Detect which cell encompasses the target text, then output its [x, y] center coordinate. 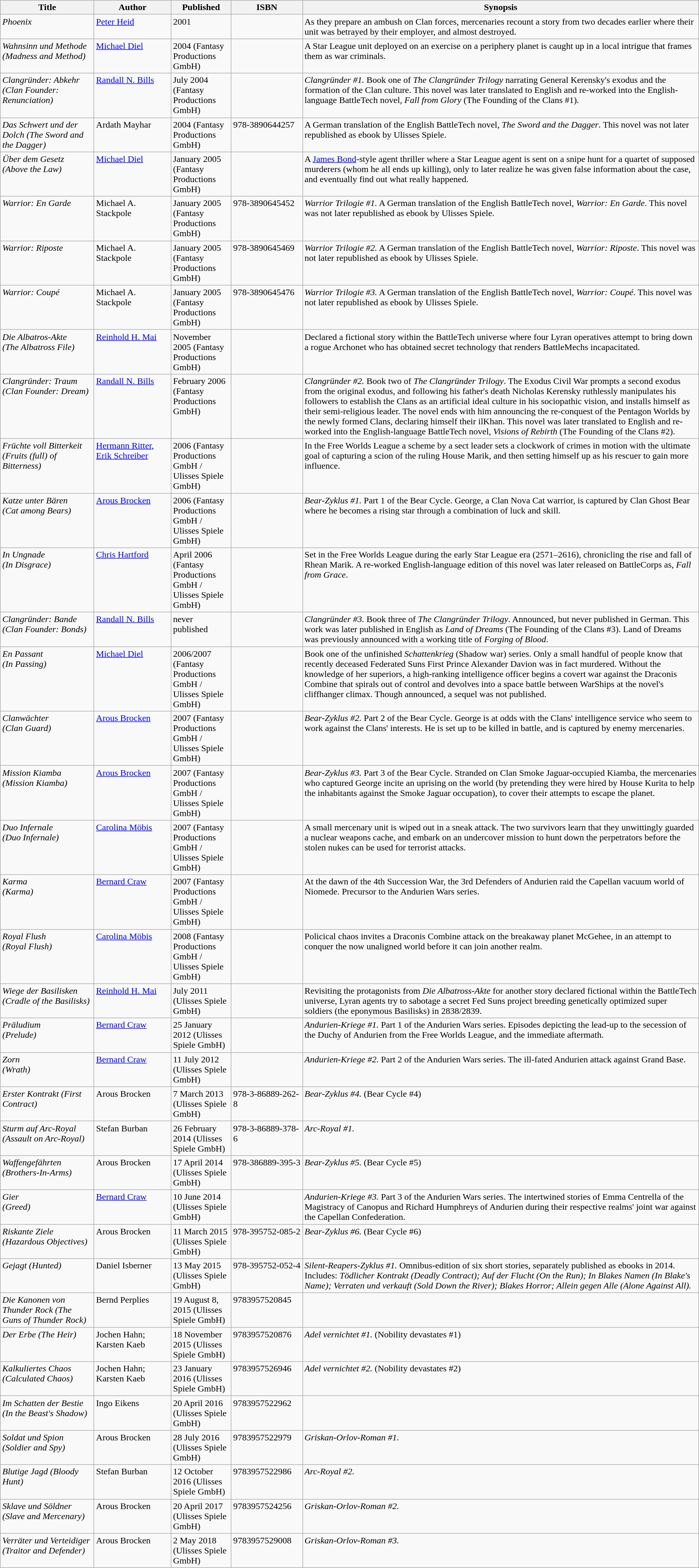
Phoenix [47, 27]
9783957529008 [267, 1550]
never published [201, 630]
9783957524256 [267, 1516]
Clangründer: Traum(Clan Founder: Dream) [47, 406]
26 February 2014 (Ulisses Spiele GmbH) [201, 1138]
July 2011 (Ulisses Spiele GmbH) [201, 1001]
Published [201, 7]
Gejagt (Hunted) [47, 1276]
Ardath Mayhar [133, 135]
Ingo Eikens [133, 1413]
978-3-86889-262-8 [267, 1104]
Peter Heid [133, 27]
978-386889-395-3 [267, 1172]
18 November 2015 (Ulisses Spiele GmbH) [201, 1344]
Hermann Ritter, Erik Schreiber [133, 466]
9783957522986 [267, 1482]
Gier(Greed) [47, 1207]
April 2006 (Fantasy Productions GmbH / Ulisses Spiele GmbH) [201, 580]
Im Schatten der Bestie (In the Beast's Shadow) [47, 1413]
978-3890644257 [267, 135]
Bear-Zyklus #4. (Bear Cycle #4) [500, 1104]
7 March 2013 (Ulisses Spiele GmbH) [201, 1104]
Andurien-Kriege #2. Part 2 of the Andurien Wars series. The ill-fated Andurien attack against Grand Base. [500, 1069]
2008 (Fantasy Productions GmbH / Ulisses Spiele GmbH) [201, 956]
Warrior: Riposte [47, 263]
Griskan-Orlov-Roman #1. [500, 1447]
In Ungnade(In Disgrace) [47, 580]
Kalkuliertes Chaos (Calculated Chaos) [47, 1379]
November 2005 (Fantasy Productions GmbH) [201, 352]
Erster Kontrakt (First Contract) [47, 1104]
9783957522962 [267, 1413]
Verräter und Verteidiger (Traitor and Defender) [47, 1550]
February 2006 (Fantasy Productions GmbH) [201, 406]
Die Albatros-Akte(The Albatross File) [47, 352]
Soldat und Spion (Soldier and Spy) [47, 1447]
Bear-Zyklus #6. (Bear Cycle #6) [500, 1241]
Royal Flush(Royal Flush) [47, 956]
Clanwächter(Clan Guard) [47, 738]
Griskan-Orlov-Roman #2. [500, 1516]
En Passant(In Passing) [47, 679]
11 March 2015 (Ulisses Spiele GmbH) [201, 1241]
9783957520845 [267, 1310]
19 August 8, 2015 (Ulisses Spiele GmbH) [201, 1310]
Griskan-Orlov-Roman #3. [500, 1550]
Zorn(Wrath) [47, 1069]
2006/2007 (Fantasy Productions GmbH / Ulisses Spiele GmbH) [201, 679]
Mission Kiamba(Mission Kiamba) [47, 793]
978-3-86889-378-6 [267, 1138]
9783957526946 [267, 1379]
Präludium(Prelude) [47, 1035]
Adel vernichtet #1. (Nobility devastates #1) [500, 1344]
Chris Hartford [133, 580]
Warrior: En Garde [47, 219]
11 July 2012 (Ulisses Spiele GmbH) [201, 1069]
Riskante Ziele (Hazardous Objectives) [47, 1241]
Adel vernichtet #2. (Nobility devastates #2) [500, 1379]
Author [133, 7]
978-395752-052-4 [267, 1276]
Clangründer: Abkehr(Clan Founder: Renunciation) [47, 96]
Bernd Perplies [133, 1310]
Duo Infernale(Duo Infernale) [47, 847]
17 April 2014 (Ulisses Spiele GmbH) [201, 1172]
Katze unter Bären(Cat among Bears) [47, 521]
Wiege der Basilisken(Cradle of the Basilisks) [47, 1001]
Waffengefährten (Brothers-In-Arms) [47, 1172]
23 January 2016 (Ulisses Spiele GmbH) [201, 1379]
12 October 2016 (Ulisses Spiele GmbH) [201, 1482]
Sturm auf Arc-Royal (Assault on Arc-Royal) [47, 1138]
Sklave und Söldner (Slave and Mercenary) [47, 1516]
A German translation of the English BattleTech novel, The Sword and the Dagger. This novel was not later republished as ebook by Ulisses Spiele. [500, 135]
Karma(Karma) [47, 902]
Blutige Jagd (Bloody Hunt) [47, 1482]
Daniel Isberner [133, 1276]
Synopsis [500, 7]
28 July 2016 (Ulisses Spiele GmbH) [201, 1447]
2 May 2018 (Ulisses Spiele GmbH) [201, 1550]
978-395752-085-2 [267, 1241]
2001 [201, 27]
Über dem Gesetz(Above the Law) [47, 174]
Das Schwert und der Dolch (The Sword and the Dagger) [47, 135]
9783957522979 [267, 1447]
Bear-Zyklus #5. (Bear Cycle #5) [500, 1172]
20 April 2016 (Ulisses Spiele GmbH) [201, 1413]
978-3890645452 [267, 219]
13 May 2015 (Ulisses Spiele GmbH) [201, 1276]
Wahnsinn und Methode(Madness and Method) [47, 56]
Clangründer: Bande(Clan Founder: Bonds) [47, 630]
25 January 2012 (Ulisses Spiele GmbH) [201, 1035]
978-3890645476 [267, 307]
Die Kanonen von Thunder Rock (The Guns of Thunder Rock) [47, 1310]
Der Erbe (The Heir) [47, 1344]
Früchte voll Bitterkeit(Fruits (full) of Bitterness) [47, 466]
978-3890645469 [267, 263]
Warrior: Coupé [47, 307]
July 2004 (Fantasy Productions GmbH) [201, 96]
A Star League unit deployed on an exercise on a periphery planet is caught up in a local intrigue that frames them as war criminals. [500, 56]
Arc-Royal #2. [500, 1482]
20 April 2017 (Ulisses Spiele GmbH) [201, 1516]
9783957520876 [267, 1344]
Title [47, 7]
Arc-Royal #1. [500, 1138]
10 June 2014 (Ulisses Spiele GmbH) [201, 1207]
ISBN [267, 7]
